Determine the (X, Y) coordinate at the center of the cell enclosing the given text.  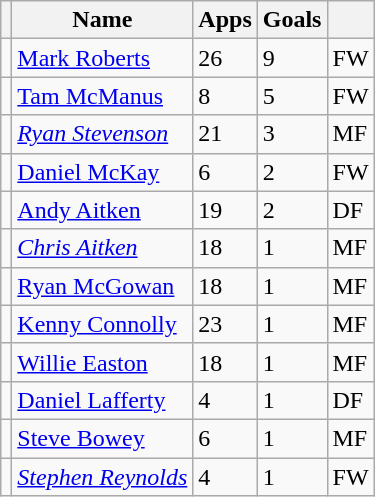
Tam McManus (102, 96)
26 (225, 58)
Andy Aitken (102, 210)
Mark Roberts (102, 58)
19 (225, 210)
Stephen Reynolds (102, 477)
Kenny Connolly (102, 324)
Daniel McKay (102, 172)
Chris Aitken (102, 248)
5 (292, 96)
Goals (292, 20)
Steve Bowey (102, 438)
Daniel Lafferty (102, 400)
8 (225, 96)
Name (102, 20)
23 (225, 324)
21 (225, 134)
Ryan Stevenson (102, 134)
Ryan McGowan (102, 286)
3 (292, 134)
Apps (225, 20)
Willie Easton (102, 362)
9 (292, 58)
